Provide the [x, y] coordinate of the cell's center where the given text is located.  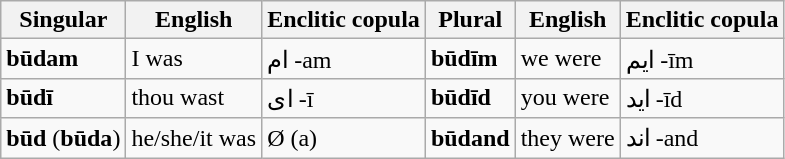
būd (būda) [64, 138]
thou wast [194, 98]
you were [568, 98]
būdand [470, 138]
ايم -īm [702, 59]
būdī [64, 98]
اى -ī [344, 98]
būdam [64, 59]
Plural [470, 20]
اند -and [702, 138]
ام -am [344, 59]
būdīm [470, 59]
Singular [64, 20]
we were [568, 59]
I was [194, 59]
he/she/it was [194, 138]
Ø (a) [344, 138]
they were [568, 138]
اید -īd [702, 98]
būdīd [470, 98]
